From the cell containing the given text, extract its center point as [X, Y] coordinate. 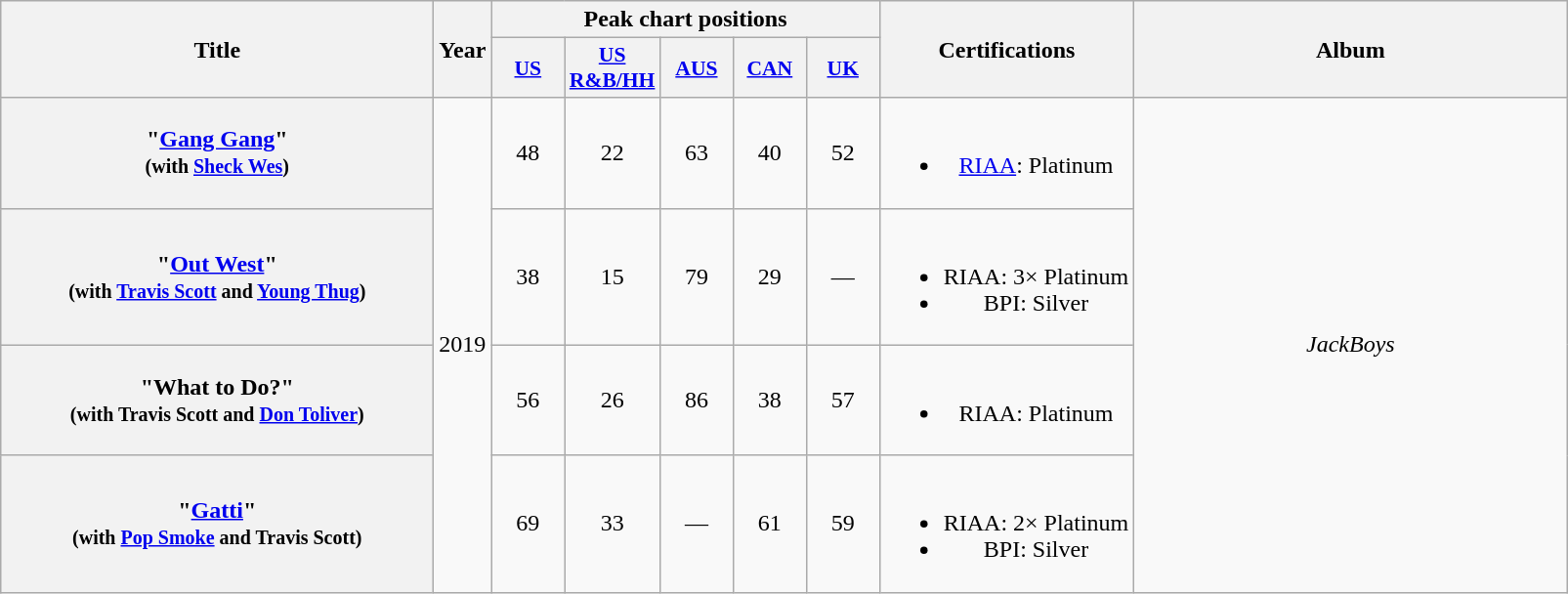
2019 [463, 345]
CAN [770, 68]
Peak chart positions [686, 20]
22 [613, 152]
USR&B/HH [613, 68]
"Gang Gang"(with Sheck Wes) [217, 152]
US [528, 68]
RIAA: 2× PlatinumBPI: Silver [1006, 524]
15 [613, 276]
33 [613, 524]
57 [842, 401]
63 [696, 152]
48 [528, 152]
40 [770, 152]
"Out West"(with Travis Scott and Young Thug) [217, 276]
Title [217, 49]
"Gatti"(with Pop Smoke and Travis Scott) [217, 524]
RIAA: 3× PlatinumBPI: Silver [1006, 276]
52 [842, 152]
61 [770, 524]
Certifications [1006, 49]
JackBoys [1350, 345]
UK [842, 68]
Album [1350, 49]
Year [463, 49]
86 [696, 401]
56 [528, 401]
79 [696, 276]
26 [613, 401]
69 [528, 524]
59 [842, 524]
"What to Do?"(with Travis Scott and Don Toliver) [217, 401]
29 [770, 276]
AUS [696, 68]
